Scan for the cell matching the given text and deliver its [X, Y] coordinate at center. 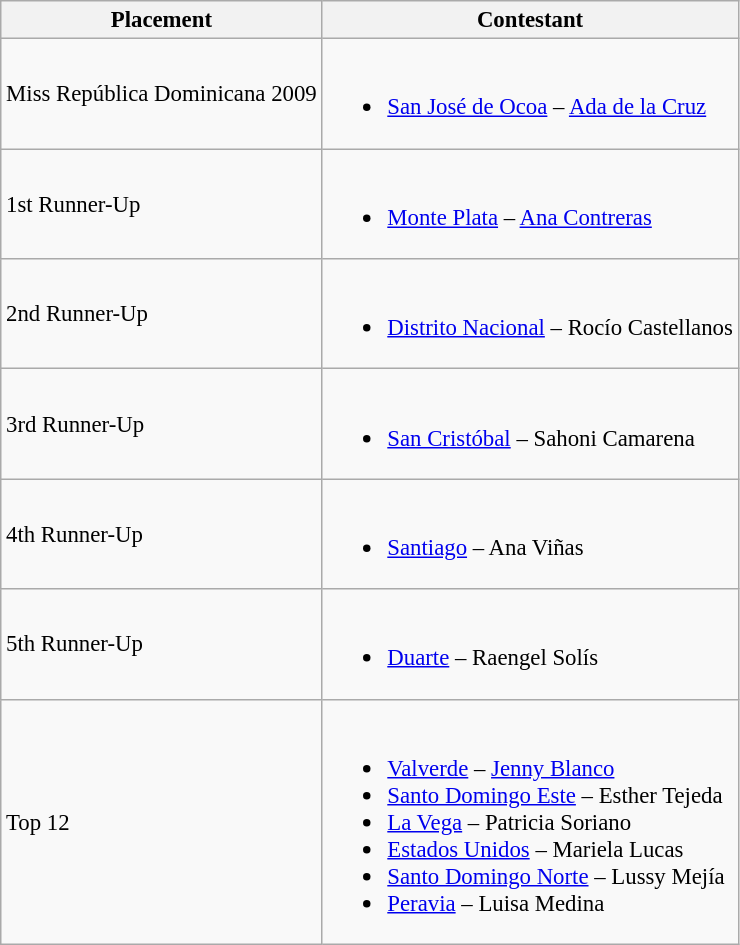
San José de Ocoa – Ada de la Cruz [530, 94]
Distrito Nacional – Rocío Castellanos [530, 314]
Monte Plata – Ana Contreras [530, 204]
Duarte – Raengel Solís [530, 644]
3rd Runner-Up [162, 424]
Top 12 [162, 822]
5th Runner-Up [162, 644]
Miss República Dominicana 2009 [162, 94]
Santiago – Ana Viñas [530, 534]
4th Runner-Up [162, 534]
Contestant [530, 20]
San Cristóbal – Sahoni Camarena [530, 424]
1st Runner-Up [162, 204]
Placement [162, 20]
2nd Runner-Up [162, 314]
